Find where the given text appears and provide that cell's center as (X, Y) coordinate. 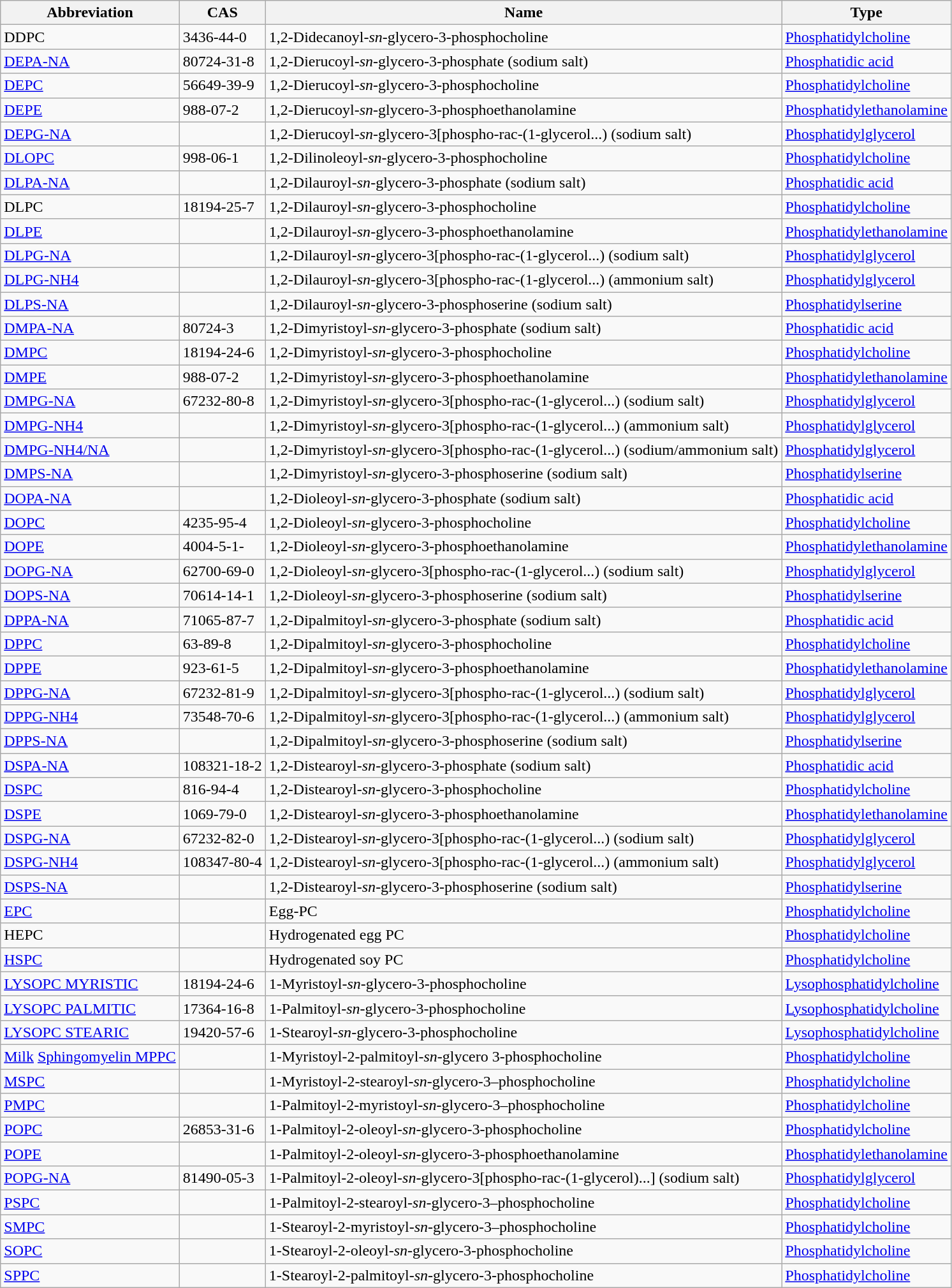
1-Stearoyl-sn-glycero-3-phosphocholine (524, 1032)
DLPG-NA (90, 255)
DEPG-NA (90, 134)
Type (867, 13)
POPC (90, 1130)
998-06-1 (222, 158)
1-Palmitoyl-2-oleoyl-sn-glycero-3[phospho-rac-(1-glycerol)...] (sodium salt) (524, 1178)
DLPE (90, 231)
PSPC (90, 1203)
1,2-Dioleoyl-sn-glycero-3[phospho-rac-(1-glycerol...) (sodium salt) (524, 571)
56649-39-9 (222, 85)
DPPG-NH4 (90, 717)
19420-57-6 (222, 1032)
DMPS-NA (90, 474)
Name (524, 13)
Egg-PC (524, 911)
Hydrogenated soy PC (524, 959)
67232-81-9 (222, 692)
1,2-Dimyristoyl-sn-glycero-3[phospho-rac-(1-glycerol...) (sodium/ammonium salt) (524, 450)
1,2-Dipalmitoyl-sn-glycero-3[phospho-rac-(1-glycerol...) (sodium salt) (524, 692)
1-Myristoyl-2-palmitoyl-sn-glycero 3-phosphocholine (524, 1056)
1,2-Dipalmitoyl-sn-glycero-3-phosphocholine (524, 644)
17364-16-8 (222, 1008)
1069-79-0 (222, 814)
SOPC (90, 1251)
1-Stearoyl-2-palmitoyl-sn-glycero-3-phosphocholine (524, 1275)
DSPE (90, 814)
1,2-Dioleoyl-sn-glycero-3-phosphoethanolamine (524, 547)
1,2-Dilauroyl-sn-glycero-3[phospho-rac-(1-glycerol...) (sodium salt) (524, 255)
SMPC (90, 1227)
923-61-5 (222, 668)
DLPA-NA (90, 182)
DPPC (90, 644)
HSPC (90, 959)
DPPG-NA (90, 692)
62700-69-0 (222, 571)
1,2-Dimyristoyl-sn-glycero-3-phosphocholine (524, 353)
HEPC (90, 935)
POPG-NA (90, 1178)
1,2-Dierucoyl-sn-glycero-3-phosphocholine (524, 85)
DOPE (90, 547)
1,2-Dilauroyl-sn-glycero-3-phosphoserine (sodium salt) (524, 304)
MSPC (90, 1081)
DSPA-NA (90, 766)
PMPC (90, 1106)
DMPG-NH4/NA (90, 450)
1-Palmitoyl-2-stearoyl-sn-glycero-3–phosphocholine (524, 1203)
4004-5-1- (222, 547)
80724-31-8 (222, 61)
1,2-Distearoyl-sn-glycero-3[phospho-rac-(1-glycerol...) (sodium salt) (524, 838)
67232-82-0 (222, 838)
1,2-Dioleoyl-sn-glycero-3-phosphate (sodium salt) (524, 498)
1,2-Distearoyl-sn-glycero-3[phospho-rac-(1-glycerol...) (ammonium salt) (524, 862)
DDPC (90, 37)
DLPC (90, 207)
CAS (222, 13)
DEPA-NA (90, 61)
1,2-Dipalmitoyl-sn-glycero-3-phosphoethanolamine (524, 668)
3436-44-0 (222, 37)
1,2-Dilauroyl-sn-glycero-3[phospho-rac-(1-glycerol...) (ammonium salt) (524, 279)
108321-18-2 (222, 766)
DLPG-NH4 (90, 279)
80724-3 (222, 329)
1,2-Dipalmitoyl-sn-glycero-3-phosphoserine (sodium salt) (524, 741)
816-94-4 (222, 790)
1,2-Distearoyl-sn-glycero-3-phosphoethanolamine (524, 814)
DSPS-NA (90, 887)
1,2-Dierucoyl-sn-glycero-3-phosphoethanolamine (524, 110)
1-Palmitoyl-2-myristoyl-sn-glycero-3–phosphocholine (524, 1106)
4235-95-4 (222, 522)
DMPC (90, 353)
DOPS-NA (90, 595)
1-Palmitoyl-sn-glycero-3-phosphocholine (524, 1008)
DMPG-NH4 (90, 426)
1,2-Distearoyl-sn-glycero-3-phosphate (sodium salt) (524, 766)
DLOPC (90, 158)
DMPA-NA (90, 329)
1,2-Dimyristoyl-sn-glycero-3-phosphate (sodium salt) (524, 329)
LYSOPC MYRISTIC (90, 984)
DOPA-NA (90, 498)
DSPC (90, 790)
73548-70-6 (222, 717)
1,2-Dilauroyl-sn-glycero-3-phosphocholine (524, 207)
Hydrogenated egg PC (524, 935)
DMPE (90, 377)
DMPG-NA (90, 401)
1,2-Dilauroyl-sn-glycero-3-phosphoethanolamine (524, 231)
67232-80-8 (222, 401)
DOPG-NA (90, 571)
1,2-Dilinoleoyl-sn-glycero-3-phosphocholine (524, 158)
Abbreviation (90, 13)
1,2-Dilauroyl-sn-glycero-3-phosphate (sodium salt) (524, 182)
26853-31-6 (222, 1130)
108347-80-4 (222, 862)
1,2-Didecanoyl-sn-glycero-3-phosphocholine (524, 37)
1,2-Dimyristoyl-sn-glycero-3-phosphoserine (sodium salt) (524, 474)
1,2-Distearoyl-sn-glycero-3-phosphoserine (sodium salt) (524, 887)
DPPA-NA (90, 619)
DLPS-NA (90, 304)
DSPG-NH4 (90, 862)
1,2-Dipalmitoyl-sn-glycero-3-phosphate (sodium salt) (524, 619)
1-Palmitoyl-2-oleoyl-sn-glycero-3-phosphoethanolamine (524, 1154)
70614-14-1 (222, 595)
63-89-8 (222, 644)
1,2-Dimyristoyl-sn-glycero-3[phospho-rac-(1-glycerol...) (ammonium salt) (524, 426)
1,2-Dierucoyl-sn-glycero-3[phospho-rac-(1-glycerol...) (sodium salt) (524, 134)
LYSOPC PALMITIC (90, 1008)
1,2-Dimyristoyl-sn-glycero-3[phospho-rac-(1-glycerol...) (sodium salt) (524, 401)
1-Stearoyl-2-myristoyl-sn-glycero-3–phosphocholine (524, 1227)
1,2-Dipalmitoyl-sn-glycero-3[phospho-rac-(1-glycerol...) (ammonium salt) (524, 717)
1,2-Dioleoyl-sn-glycero-3-phosphocholine (524, 522)
DPPE (90, 668)
DSPG-NA (90, 838)
POPE (90, 1154)
SPPC (90, 1275)
1-Myristoyl-2-stearoyl-sn-glycero-3–phosphocholine (524, 1081)
18194-25-7 (222, 207)
DPPS-NA (90, 741)
DEPE (90, 110)
1,2-Distearoyl-sn-glycero-3-phosphocholine (524, 790)
1-Myristoyl-sn-glycero-3-phosphocholine (524, 984)
71065-87-7 (222, 619)
1,2-Dioleoyl-sn-glycero-3-phosphoserine (sodium salt) (524, 595)
81490-05-3 (222, 1178)
1,2-Dierucoyl-sn-glycero-3-phosphate (sodium salt) (524, 61)
EPC (90, 911)
1-Stearoyl-2-oleoyl-sn-glycero-3-phosphocholine (524, 1251)
1,2-Dimyristoyl-sn-glycero-3-phosphoethanolamine (524, 377)
LYSOPC STEARIC (90, 1032)
DEPC (90, 85)
Milk Sphingomyelin MPPC (90, 1056)
DOPC (90, 522)
1-Palmitoyl-2-oleoyl-sn-glycero-3-phosphocholine (524, 1130)
